Pinpoint the cell where the given text exists, returning its [X, Y] midpoint coordinate. 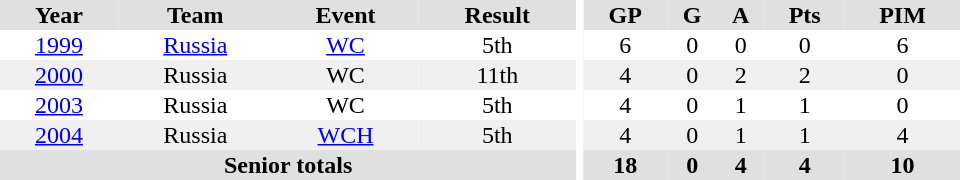
GP [625, 15]
PIM [902, 15]
Pts [804, 15]
G [692, 15]
1999 [59, 45]
Year [59, 15]
Team [196, 15]
2003 [59, 105]
WCH [346, 135]
10 [902, 165]
11th [497, 75]
Senior totals [288, 165]
Result [497, 15]
A [740, 15]
Event [346, 15]
2000 [59, 75]
2004 [59, 135]
18 [625, 165]
